Pinpoint the cell where the given text exists, returning its (x, y) midpoint coordinate. 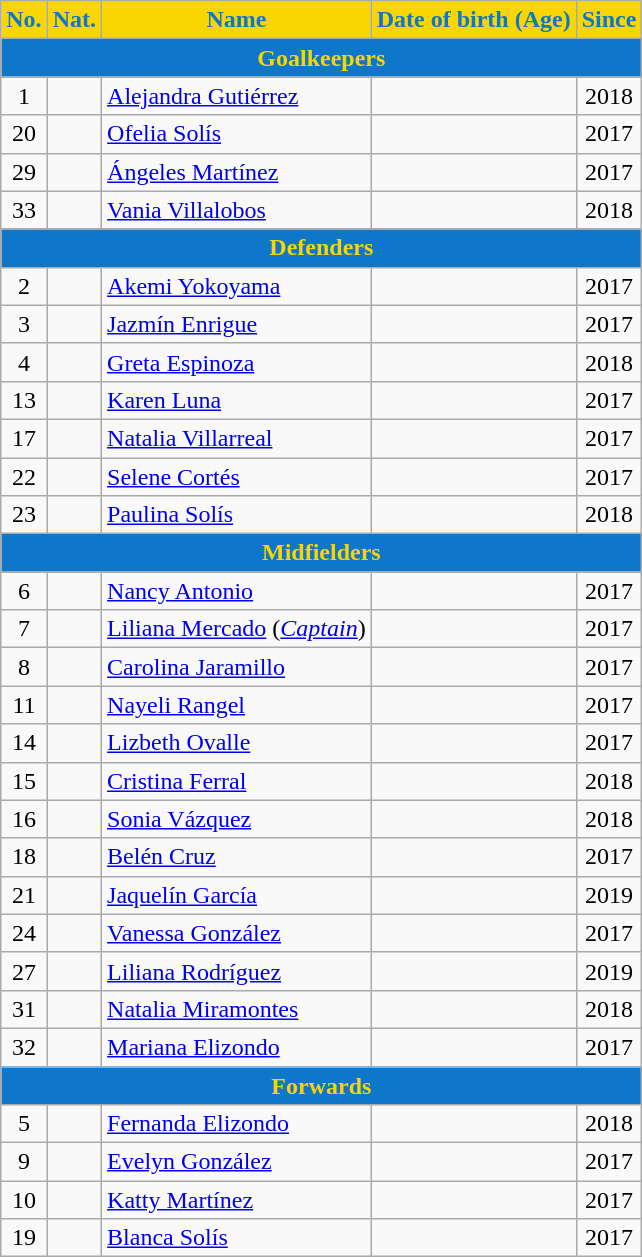
31 (24, 1009)
9 (24, 1162)
Nancy Antonio (237, 591)
10 (24, 1200)
Blanca Solís (237, 1238)
Liliana Rodríguez (237, 971)
Forwards (322, 1085)
11 (24, 705)
Vanessa González (237, 933)
Natalia Villarreal (237, 438)
29 (24, 172)
4 (24, 362)
3 (24, 324)
Defenders (322, 248)
6 (24, 591)
8 (24, 667)
Cristina Ferral (237, 781)
27 (24, 971)
15 (24, 781)
Karen Luna (237, 400)
Jazmín Enrigue (237, 324)
Alejandra Gutiérrez (237, 96)
1 (24, 96)
Ofelia Solís (237, 134)
Nat. (74, 20)
18 (24, 857)
20 (24, 134)
Date of birth (Age) (474, 20)
23 (24, 515)
Lizbeth Ovalle (237, 743)
24 (24, 933)
Ángeles Martínez (237, 172)
22 (24, 477)
Carolina Jaramillo (237, 667)
Nayeli Rangel (237, 705)
Vania Villalobos (237, 210)
14 (24, 743)
Since (609, 20)
16 (24, 819)
5 (24, 1124)
2 (24, 286)
Belén Cruz (237, 857)
Greta Espinoza (237, 362)
Mariana Elizondo (237, 1047)
7 (24, 629)
Selene Cortés (237, 477)
33 (24, 210)
32 (24, 1047)
Name (237, 20)
Fernanda Elizondo (237, 1124)
Midfielders (322, 553)
Katty Martínez (237, 1200)
Natalia Miramontes (237, 1009)
Liliana Mercado (Captain) (237, 629)
13 (24, 400)
Akemi Yokoyama (237, 286)
17 (24, 438)
Paulina Solís (237, 515)
19 (24, 1238)
Evelyn González (237, 1162)
Jaquelín García (237, 895)
Sonia Vázquez (237, 819)
21 (24, 895)
No. (24, 20)
Goalkeepers (322, 58)
